Search for the cell housing the specified text and yield its [x, y] center coordinate. 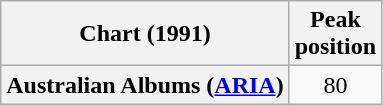
Australian Albums (ARIA) [145, 85]
Chart (1991) [145, 34]
80 [335, 85]
Peakposition [335, 34]
